Detect which cell encompasses the target text, then output its [x, y] center coordinate. 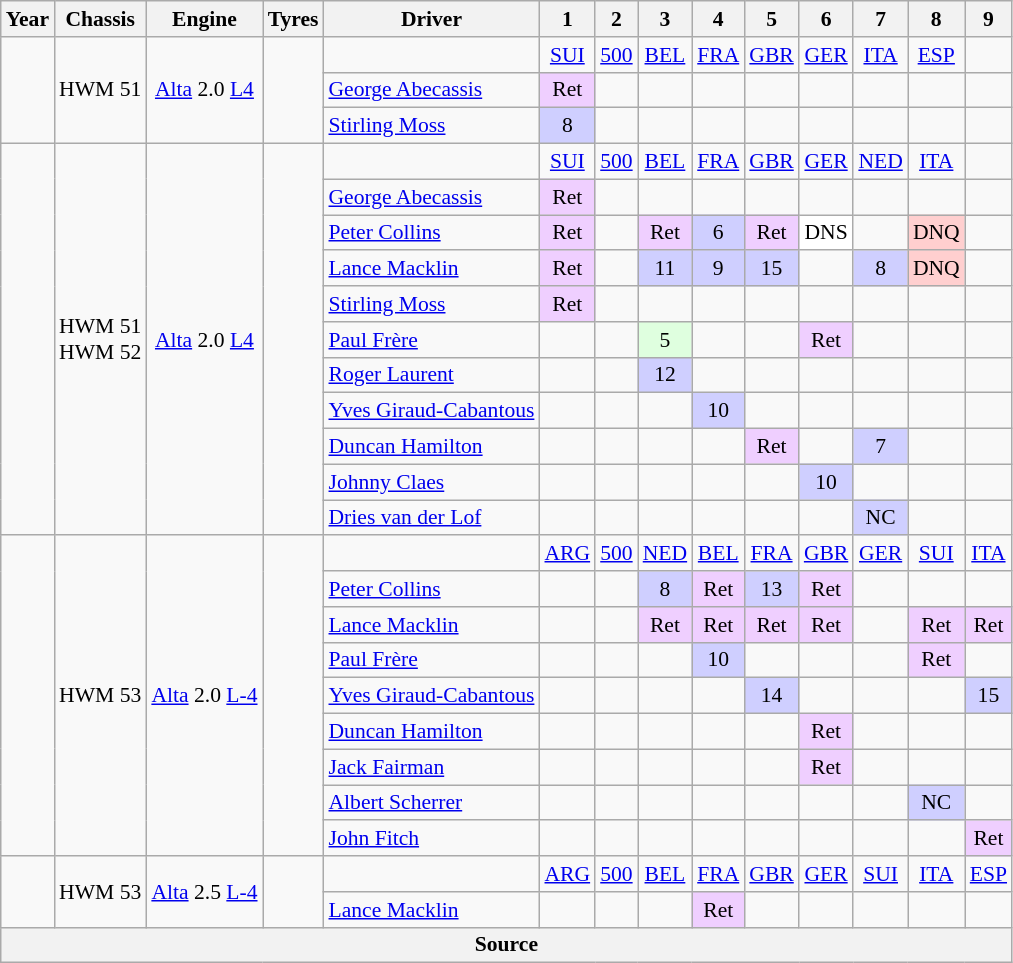
3 [665, 19]
Tyres [294, 19]
14 [772, 696]
Albert Scherrer [431, 803]
Johnny Claes [431, 482]
Engine [204, 19]
1 [567, 19]
DNS [826, 233]
HWM 51HWM 52 [100, 340]
Chassis [100, 19]
11 [665, 269]
John Fitch [431, 839]
Year [28, 19]
2 [616, 19]
Alta 2.5 L-4 [204, 892]
HWM 51 [100, 90]
Source [506, 945]
13 [772, 589]
12 [665, 375]
4 [718, 19]
Alta 2.0 L-4 [204, 696]
Driver [431, 19]
Roger Laurent [431, 375]
Jack Fairman [431, 767]
Dries van der Lof [431, 518]
